Extract the [X, Y] coordinate from the center of the cell holding the provided text.  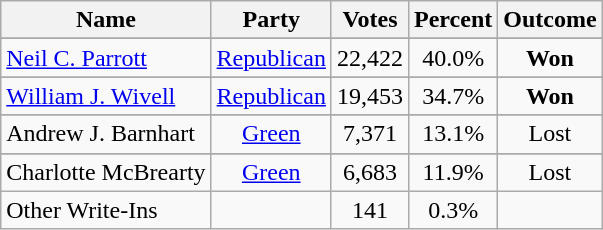
Andrew J. Barnhart [106, 134]
22,422 [370, 58]
Neil C. Parrott [106, 58]
Other Write-Ins [106, 210]
William J. Wivell [106, 96]
34.7% [454, 96]
7,371 [370, 134]
Outcome [550, 20]
19,453 [370, 96]
6,683 [370, 172]
Charlotte McBrearty [106, 172]
13.1% [454, 134]
141 [370, 210]
Votes [370, 20]
0.3% [454, 210]
Percent [454, 20]
40.0% [454, 58]
Party [271, 20]
Name [106, 20]
11.9% [454, 172]
